Extract the (x, y) coordinate from the center of the cell holding the provided text.  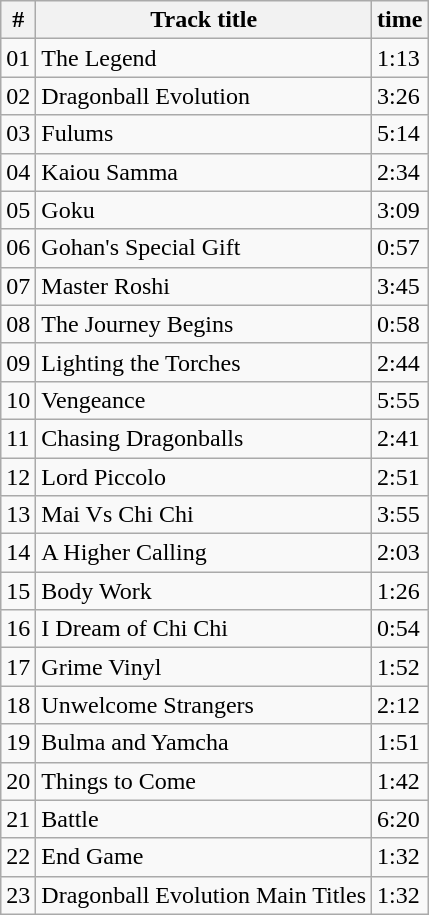
04 (18, 172)
Body Work (204, 591)
Fulums (204, 134)
19 (18, 743)
2:34 (400, 172)
5:14 (400, 134)
3:45 (400, 286)
0:54 (400, 629)
0:58 (400, 324)
3:26 (400, 96)
1:26 (400, 591)
time (400, 20)
1:13 (400, 58)
1:42 (400, 781)
16 (18, 629)
08 (18, 324)
17 (18, 667)
1:52 (400, 667)
10 (18, 400)
Grime Vinyl (204, 667)
5:55 (400, 400)
07 (18, 286)
Track title (204, 20)
# (18, 20)
14 (18, 553)
Goku (204, 210)
3:55 (400, 515)
Chasing Dragonballs (204, 438)
1:51 (400, 743)
02 (18, 96)
03 (18, 134)
Dragonball Evolution Main Titles (204, 895)
Lighting the Torches (204, 362)
End Game (204, 857)
6:20 (400, 819)
Battle (204, 819)
Lord Piccolo (204, 477)
Dragonball Evolution (204, 96)
The Journey Begins (204, 324)
11 (18, 438)
Things to Come (204, 781)
2:51 (400, 477)
20 (18, 781)
3:09 (400, 210)
21 (18, 819)
18 (18, 705)
I Dream of Chi Chi (204, 629)
15 (18, 591)
2:44 (400, 362)
23 (18, 895)
0:57 (400, 248)
Vengeance (204, 400)
06 (18, 248)
22 (18, 857)
Unwelcome Strangers (204, 705)
The Legend (204, 58)
13 (18, 515)
09 (18, 362)
A Higher Calling (204, 553)
Master Roshi (204, 286)
2:12 (400, 705)
2:41 (400, 438)
01 (18, 58)
Bulma and Yamcha (204, 743)
12 (18, 477)
Kaiou Samma (204, 172)
05 (18, 210)
2:03 (400, 553)
Mai Vs Chi Chi (204, 515)
Gohan's Special Gift (204, 248)
